Extract the (x, y) coordinate from the center of the cell holding the provided text.  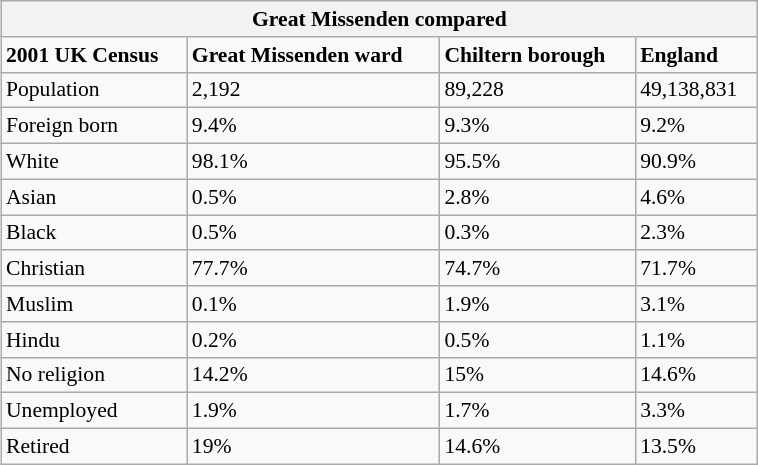
England (696, 55)
74.7% (537, 269)
White (94, 162)
Black (94, 233)
1.7% (537, 411)
49,138,831 (696, 90)
Unemployed (94, 411)
Chiltern borough (537, 55)
19% (314, 447)
98.1% (314, 162)
Retired (94, 447)
Christian (94, 269)
Population (94, 90)
3.3% (696, 411)
95.5% (537, 162)
Asian (94, 197)
71.7% (696, 269)
9.4% (314, 126)
1.1% (696, 340)
3.1% (696, 304)
0.1% (314, 304)
90.9% (696, 162)
No religion (94, 375)
2.8% (537, 197)
4.6% (696, 197)
Foreign born (94, 126)
2,192 (314, 90)
2.3% (696, 233)
Great Missenden ward (314, 55)
14.2% (314, 375)
77.7% (314, 269)
2001 UK Census (94, 55)
9.2% (696, 126)
0.2% (314, 340)
13.5% (696, 447)
15% (537, 375)
Hindu (94, 340)
89,228 (537, 90)
Muslim (94, 304)
Great Missenden compared (380, 19)
0.3% (537, 233)
9.3% (537, 126)
